Identify which cell holds the provided text, then report its (X, Y) central coordinate. 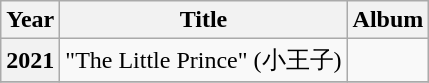
2021 (30, 60)
Year (30, 20)
Album (388, 20)
"The Little Prince" (小王子) (204, 60)
Title (204, 20)
